Detect which cell encompasses the target text, then output its [X, Y] center coordinate. 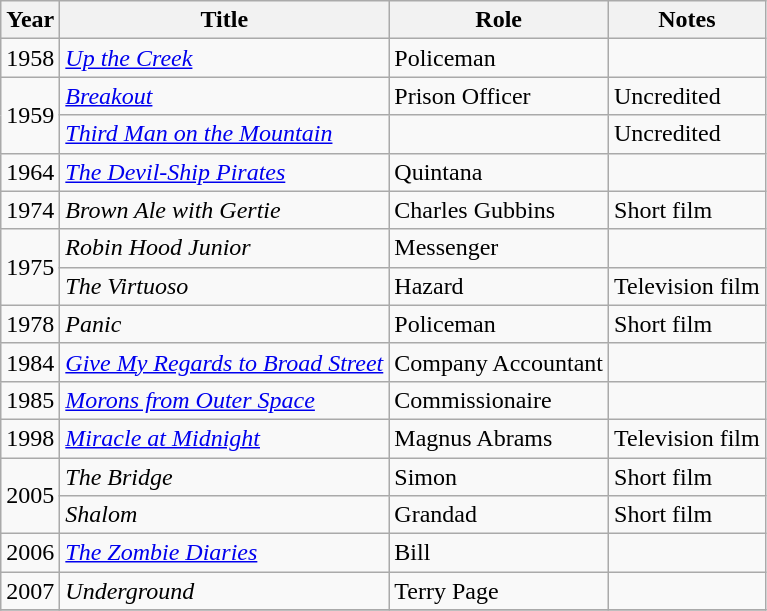
1978 [30, 324]
Prison Officer [499, 96]
1975 [30, 267]
Brown Ale with Gertie [224, 210]
Role [499, 20]
Year [30, 20]
1958 [30, 58]
Messenger [499, 248]
Breakout [224, 96]
Third Man on the Mountain [224, 134]
The Bridge [224, 477]
Underground [224, 591]
Morons from Outer Space [224, 400]
Up the Creek [224, 58]
Give My Regards to Broad Street [224, 362]
Company Accountant [499, 362]
Hazard [499, 286]
1985 [30, 400]
Panic [224, 324]
1974 [30, 210]
The Devil-Ship Pirates [224, 172]
Shalom [224, 515]
The Virtuoso [224, 286]
1998 [30, 438]
Charles Gubbins [499, 210]
Terry Page [499, 591]
Commissionaire [499, 400]
Notes [688, 20]
Grandad [499, 515]
2007 [30, 591]
1964 [30, 172]
Robin Hood Junior [224, 248]
The Zombie Diaries [224, 553]
Simon [499, 477]
Bill [499, 553]
Quintana [499, 172]
Magnus Abrams [499, 438]
2006 [30, 553]
1984 [30, 362]
1959 [30, 115]
2005 [30, 496]
Miracle at Midnight [224, 438]
Title [224, 20]
